Output the [x, y] coordinate of the center of the cell containing the given text.  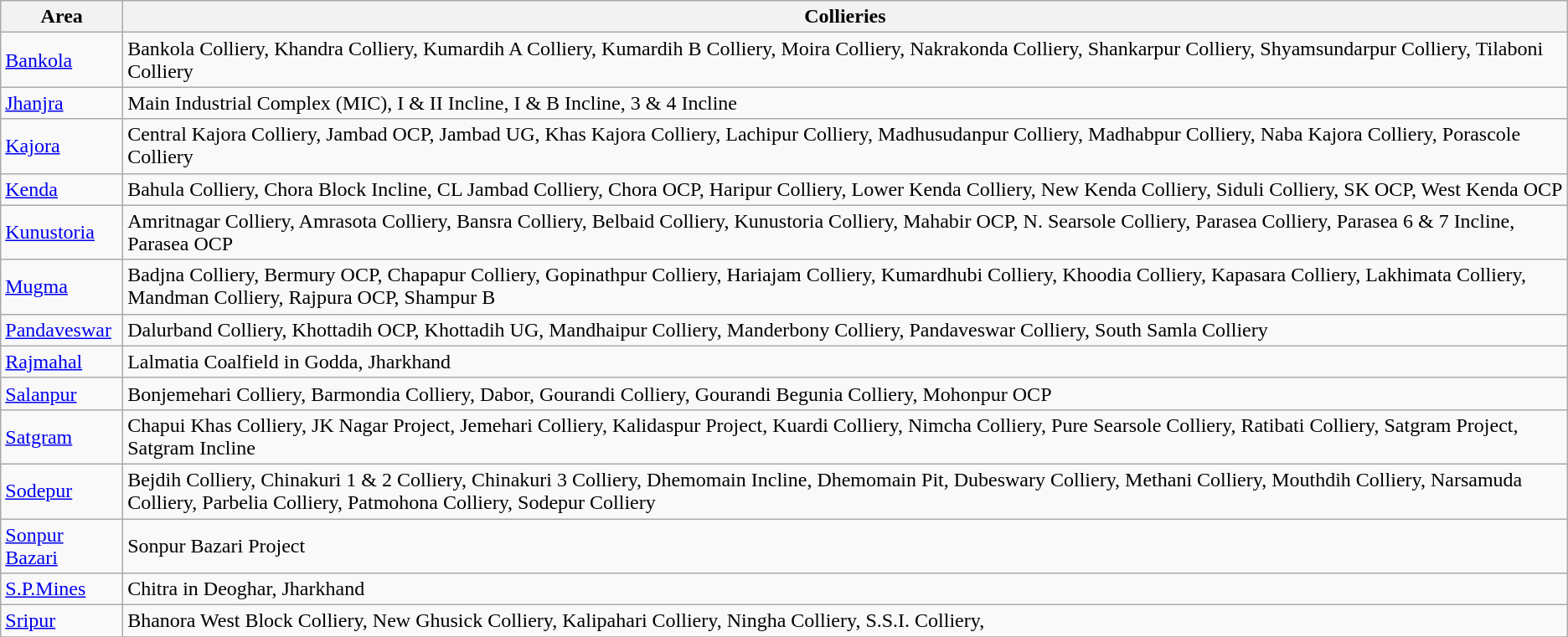
Kunustoria [62, 233]
Jhanjra [62, 103]
Mugma [62, 286]
Collieries [846, 17]
Salanpur [62, 393]
Chitra in Deoghar, Jharkhand [846, 589]
Satgram [62, 437]
Sodepur [62, 491]
Bhanora West Block Colliery, New Ghusick Colliery, Kalipahari Colliery, Ningha Colliery, S.S.I. Colliery, [846, 621]
S.P.Mines [62, 589]
Bankola [62, 60]
Kenda [62, 189]
Area [62, 17]
Sonpur Bazari Project [846, 546]
Rajmahal [62, 362]
Sripur [62, 621]
Kajora [62, 146]
Bonjemehari Colliery, Barmondia Colliery, Dabor, Gourandi Colliery, Gourandi Begunia Colliery, Mohonpur OCP [846, 393]
Main Industrial Complex (MIC), I & II Incline, I & B Incline, 3 & 4 Incline [846, 103]
Pandaveswar [62, 330]
Dalurband Colliery, Khottadih OCP, Khottadih UG, Mandhaipur Colliery, Manderbony Colliery, Pandaveswar Colliery, South Samla Colliery [846, 330]
Sonpur Bazari [62, 546]
Lalmatia Coalfield in Godda, Jharkhand [846, 362]
